Scan for the cell matching the given text and deliver its [x, y] coordinate at center. 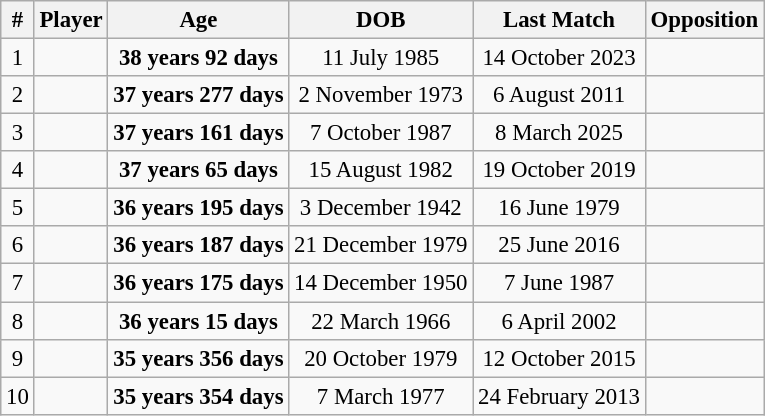
35 years 354 days [198, 396]
37 years 65 days [198, 170]
36 years 15 days [198, 321]
14 October 2023 [560, 58]
36 years 195 days [198, 208]
8 [18, 321]
Player [71, 20]
2 [18, 95]
16 June 1979 [560, 208]
Opposition [704, 20]
Last Match [560, 20]
8 March 2025 [560, 133]
6 August 2011 [560, 95]
DOB [381, 20]
20 October 1979 [381, 358]
6 [18, 245]
1 [18, 58]
9 [18, 358]
37 years 277 days [198, 95]
7 [18, 283]
21 December 1979 [381, 245]
25 June 2016 [560, 245]
Age [198, 20]
6 April 2002 [560, 321]
7 March 1977 [381, 396]
7 October 1987 [381, 133]
3 December 1942 [381, 208]
35 years 356 days [198, 358]
3 [18, 133]
24 February 2013 [560, 396]
38 years 92 days [198, 58]
5 [18, 208]
12 October 2015 [560, 358]
15 August 1982 [381, 170]
7 June 1987 [560, 283]
14 December 1950 [381, 283]
19 October 2019 [560, 170]
36 years 187 days [198, 245]
37 years 161 days [198, 133]
36 years 175 days [198, 283]
4 [18, 170]
2 November 1973 [381, 95]
11 July 1985 [381, 58]
10 [18, 396]
# [18, 20]
22 March 1966 [381, 321]
